For the text-containing cell, return its midpoint in [X, Y] coordinate format. 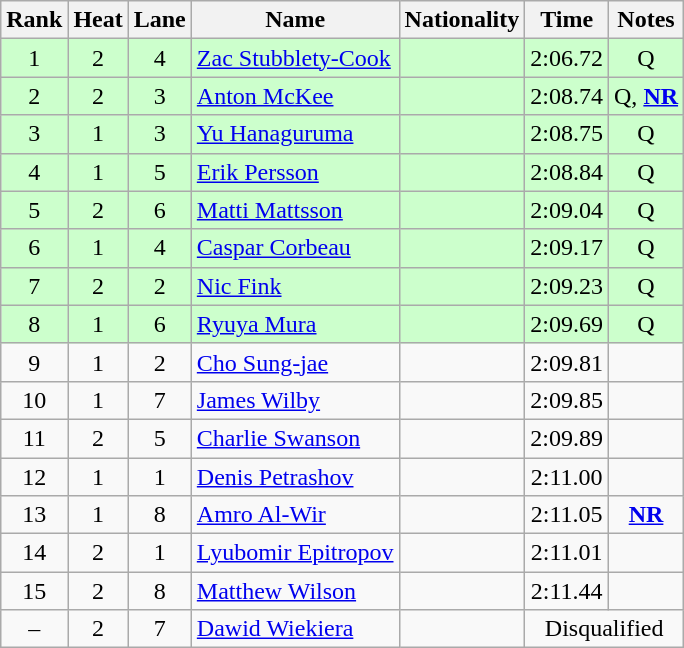
NR [646, 515]
Matthew Wilson [295, 591]
2:11.44 [567, 591]
2:11.01 [567, 553]
2:09.17 [567, 248]
2:09.85 [567, 400]
Cho Sung-jae [295, 362]
Zac Stubblety-Cook [295, 58]
15 [34, 591]
Matti Mattsson [295, 210]
2:09.69 [567, 324]
2:08.84 [567, 172]
Heat [98, 20]
14 [34, 553]
Lane [160, 20]
Dawid Wiekiera [295, 629]
Amro Al-Wir [295, 515]
Ryuya Mura [295, 324]
Nic Fink [295, 286]
9 [34, 362]
Rank [34, 20]
Caspar Corbeau [295, 248]
Disqualified [604, 629]
Time [567, 20]
2:09.04 [567, 210]
Erik Persson [295, 172]
2:08.75 [567, 134]
– [34, 629]
Lyubomir Epitropov [295, 553]
2:09.81 [567, 362]
James Wilby [295, 400]
2:11.05 [567, 515]
Charlie Swanson [295, 438]
2:09.23 [567, 286]
Anton McKee [295, 96]
Name [295, 20]
Notes [646, 20]
Nationality [462, 20]
12 [34, 477]
Denis Petrashov [295, 477]
13 [34, 515]
Q, NR [646, 96]
10 [34, 400]
2:08.74 [567, 96]
Yu Hanaguruma [295, 134]
2:06.72 [567, 58]
11 [34, 438]
2:09.89 [567, 438]
2:11.00 [567, 477]
